Identify which cell holds the provided text, then report its [X, Y] central coordinate. 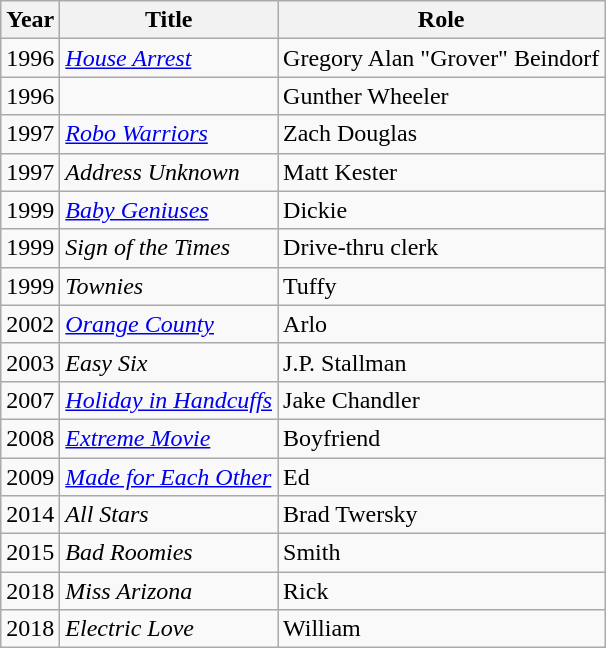
2007 [30, 400]
Rick [442, 591]
2002 [30, 324]
Holiday in Handcuffs [169, 400]
Extreme Movie [169, 438]
Ed [442, 477]
2014 [30, 515]
Dickie [442, 210]
Bad Roomies [169, 553]
William [442, 629]
Jake Chandler [442, 400]
Miss Arizona [169, 591]
Tuffy [442, 286]
Gunther Wheeler [442, 96]
2008 [30, 438]
All Stars [169, 515]
Made for Each Other [169, 477]
Arlo [442, 324]
Title [169, 20]
Matt Kester [442, 172]
Year [30, 20]
2009 [30, 477]
Baby Geniuses [169, 210]
Role [442, 20]
2003 [30, 362]
House Arrest [169, 58]
Brad Twersky [442, 515]
Address Unknown [169, 172]
Sign of the Times [169, 248]
Zach Douglas [442, 134]
2015 [30, 553]
Boyfriend [442, 438]
Gregory Alan "Grover" Beindorf [442, 58]
Easy Six [169, 362]
Townies [169, 286]
J.P. Stallman [442, 362]
Electric Love [169, 629]
Robo Warriors [169, 134]
Drive-thru clerk [442, 248]
Smith [442, 553]
Orange County [169, 324]
